Provide the (X, Y) coordinate of the cell's center where the given text is located.  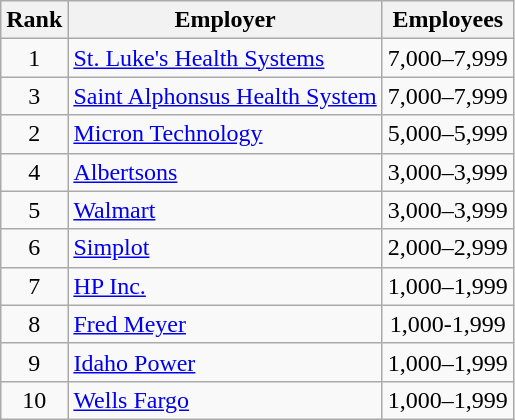
Micron Technology (225, 134)
6 (34, 248)
HP Inc. (225, 286)
Rank (34, 20)
2 (34, 134)
2,000–2,999 (448, 248)
Employees (448, 20)
8 (34, 324)
7 (34, 286)
9 (34, 362)
4 (34, 172)
3 (34, 96)
5 (34, 210)
Albertsons (225, 172)
10 (34, 400)
1 (34, 58)
Simplot (225, 248)
1,000-1,999 (448, 324)
Wells Fargo (225, 400)
St. Luke's Health Systems (225, 58)
Idaho Power (225, 362)
Saint Alphonsus Health System (225, 96)
Employer (225, 20)
Fred Meyer (225, 324)
Walmart (225, 210)
5,000–5,999 (448, 134)
